Determine the (x, y) coordinate at the center of the cell enclosing the given text.  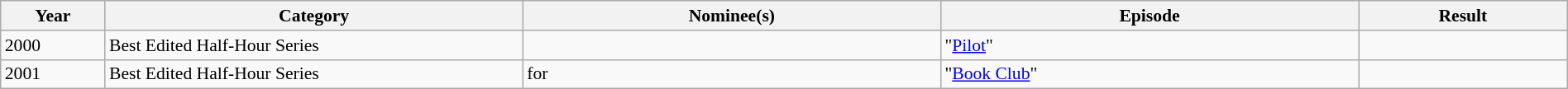
Episode (1150, 16)
"Book Club" (1150, 74)
for (731, 74)
2000 (53, 45)
Year (53, 16)
2001 (53, 74)
Result (1464, 16)
Nominee(s) (731, 16)
"Pilot" (1150, 45)
Category (314, 16)
